Scan for the cell matching the given text and deliver its (x, y) coordinate at center. 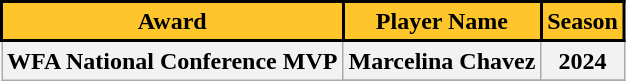
Marcelina Chavez (442, 60)
Award (172, 22)
Player Name (442, 22)
Season (582, 22)
2024 (582, 60)
WFA National Conference MVP (172, 60)
